Determine the [X, Y] coordinate at the center of the cell enclosing the given text.  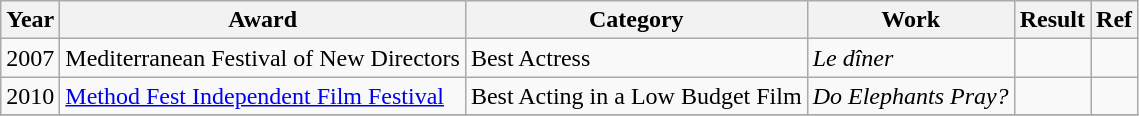
Category [636, 20]
Year [30, 20]
Method Fest Independent Film Festival [263, 96]
Ref [1114, 20]
2010 [30, 96]
Le dîner [910, 58]
Mediterranean Festival of New Directors [263, 58]
Result [1052, 20]
2007 [30, 58]
Award [263, 20]
Do Elephants Pray? [910, 96]
Best Actress [636, 58]
Work [910, 20]
Best Acting in a Low Budget Film [636, 96]
